From the cell containing the given text, extract its center point as [X, Y] coordinate. 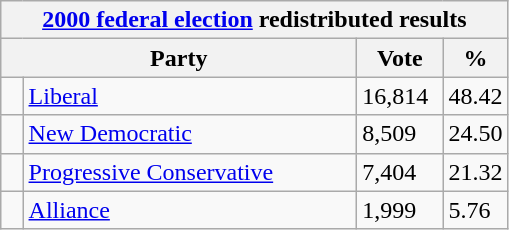
New Democratic [190, 134]
8,509 [400, 134]
2000 federal election redistributed results [254, 20]
% [476, 58]
21.32 [476, 172]
5.76 [476, 210]
48.42 [476, 96]
Party [179, 58]
7,404 [400, 172]
Vote [400, 58]
24.50 [476, 134]
16,814 [400, 96]
Progressive Conservative [190, 172]
Alliance [190, 210]
1,999 [400, 210]
Liberal [190, 96]
